Pinpoint the cell where the given text exists, returning its [x, y] midpoint coordinate. 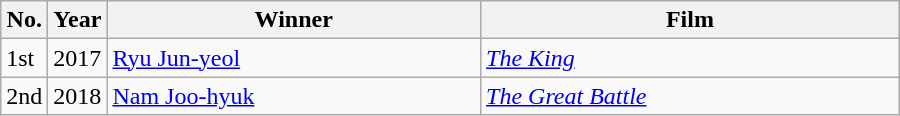
The King [690, 58]
Ryu Jun-yeol [294, 58]
2017 [78, 58]
No. [24, 20]
1st [24, 58]
Film [690, 20]
Year [78, 20]
Winner [294, 20]
Nam Joo-hyuk [294, 96]
2018 [78, 96]
2nd [24, 96]
The Great Battle [690, 96]
